Capture the cell that displays the provided text and extract its [X, Y] central coordinate. 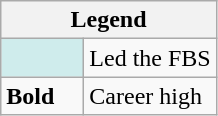
Legend [108, 20]
Bold [42, 96]
Career high [150, 96]
Led the FBS [150, 58]
